Detect which cell encompasses the target text, then output its (X, Y) center coordinate. 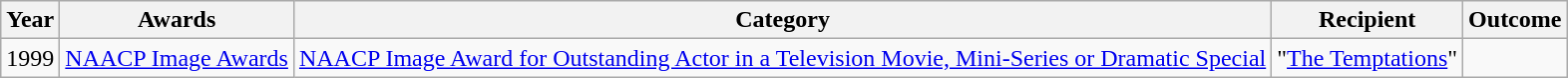
Awards (178, 20)
1999 (30, 58)
Recipient (1368, 20)
Outcome (1515, 20)
Category (782, 20)
NAACP Image Awards (178, 58)
"The Temptations" (1368, 58)
NAACP Image Award for Outstanding Actor in a Television Movie, Mini-Series or Dramatic Special (782, 58)
Year (30, 20)
